Locate the cell with the specified text and output its (X, Y) center coordinate. 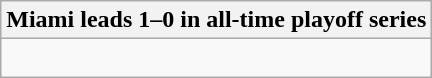
Miami leads 1–0 in all-time playoff series (216, 20)
